Return the (x, y) coordinate for the center point of the cell that contains the specified text.  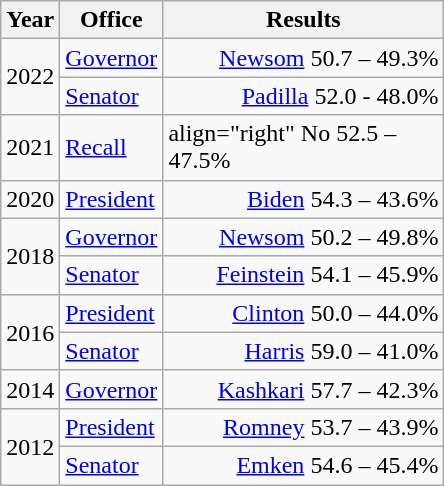
Biden 54.3 – 43.6% (304, 199)
2016 (30, 332)
2018 (30, 256)
Kashkari 57.7 – 42.3% (304, 389)
Harris 59.0 – 41.0% (304, 351)
2014 (30, 389)
Clinton 50.0 – 44.0% (304, 313)
Emken 54.6 – 45.4% (304, 465)
2021 (30, 148)
Year (30, 20)
2022 (30, 77)
Newsom 50.7 – 49.3% (304, 58)
Results (304, 20)
align="right" No 52.5 – 47.5% (304, 148)
Newsom 50.2 – 49.8% (304, 237)
Recall (112, 148)
Feinstein 54.1 – 45.9% (304, 275)
2012 (30, 446)
Office (112, 20)
2020 (30, 199)
Romney 53.7 – 43.9% (304, 427)
Padilla 52.0 - 48.0% (304, 96)
